Detect which cell encompasses the target text, then output its [X, Y] center coordinate. 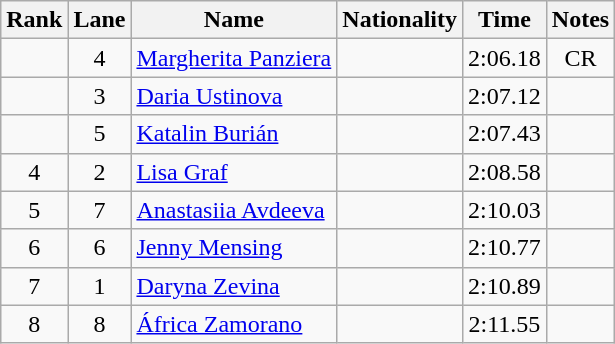
3 [100, 96]
Nationality [400, 20]
Rank [34, 20]
Jenny Mensing [234, 248]
África Zamorano [234, 324]
CR [580, 58]
2 [100, 172]
2:07.43 [505, 134]
Lisa Graf [234, 172]
Daria Ustinova [234, 96]
2:08.58 [505, 172]
Notes [580, 20]
2:10.03 [505, 210]
2:11.55 [505, 324]
Margherita Panziera [234, 58]
Lane [100, 20]
1 [100, 286]
2:07.12 [505, 96]
Name [234, 20]
2:06.18 [505, 58]
Anastasiia Avdeeva [234, 210]
Daryna Zevina [234, 286]
Katalin Burián [234, 134]
2:10.77 [505, 248]
2:10.89 [505, 286]
Time [505, 20]
